Detect which cell encompasses the target text, then output its [X, Y] center coordinate. 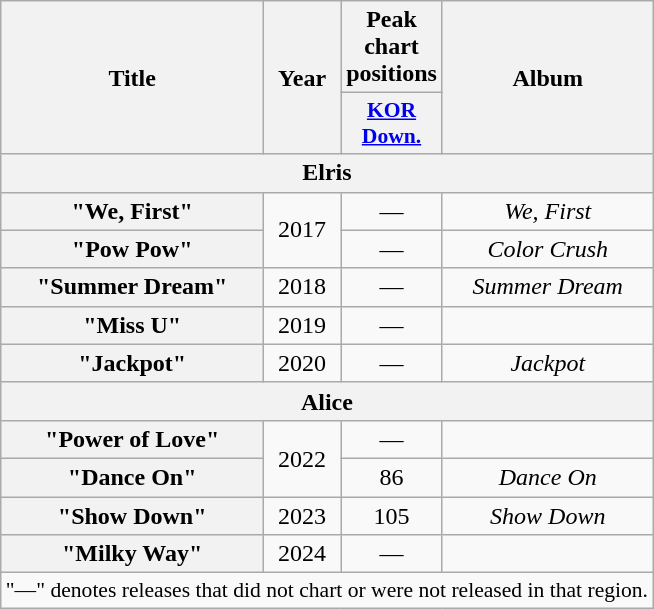
2019 [302, 325]
"Pow Pow" [132, 249]
Dance On [548, 477]
2020 [302, 363]
"Power of Love" [132, 439]
Peak chart positions [392, 47]
Album [548, 78]
"Show Down" [132, 515]
Jackpot [548, 363]
"We, First" [132, 211]
"Miss U" [132, 325]
Summer Dream [548, 287]
2024 [302, 554]
"—" denotes releases that did not chart or were not released in that region. [327, 591]
2022 [302, 458]
"Dance On" [132, 477]
Alice [327, 401]
2018 [302, 287]
86 [392, 477]
105 [392, 515]
Elris [327, 173]
"Jackpot" [132, 363]
KORDown. [392, 124]
Color Crush [548, 249]
Year [302, 78]
We, First [548, 211]
"Summer Dream" [132, 287]
2023 [302, 515]
Title [132, 78]
Show Down [548, 515]
"Milky Way" [132, 554]
2017 [302, 230]
